Provide the (X, Y) coordinate of the cell's center where the given text is located.  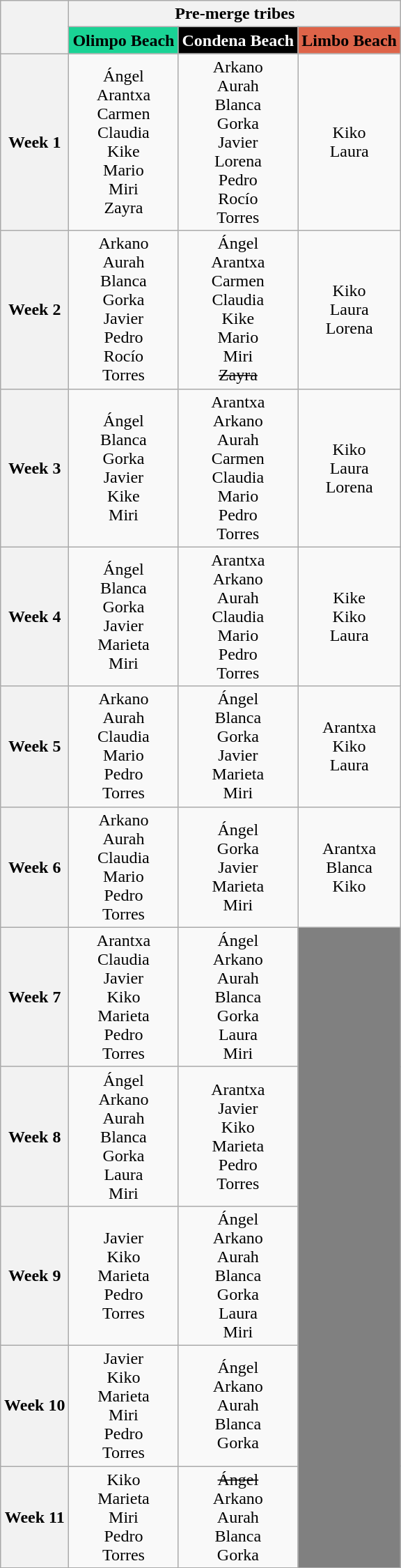
KikoMarietaMiriPedroTorres (124, 1516)
Ángel ArkanoAurahBlancaGorka (238, 1516)
ÁngelArkanoAurahBlancaGorka (238, 1406)
Week 8 (35, 1136)
ArantxaClaudiaJavierKikoMarietaPedroTorres (124, 997)
Week 7 (35, 997)
Condena Beach (238, 40)
ÁngelGorkaJavierMarietaMiri (238, 867)
ArantxaJavierKikoMarietaPedroTorres (238, 1136)
Pre-merge tribes (235, 14)
JavierKikoMarietaPedroTorres (124, 1275)
KikeKikoLaura (349, 616)
Week 2 (35, 309)
Week 10 (35, 1406)
ArkanoAurahBlancaGorkaJavierPedroRocíoTorres (124, 309)
Week 3 (35, 468)
Week 1 (35, 142)
ArantxaArkanoAurahCarmenClaudiaMarioPedroTorres (238, 468)
Week 6 (35, 867)
Olimpo Beach (124, 40)
Week 4 (35, 616)
ÁngelBlancaGorkaJavierKikeMiri (124, 468)
KikoLaura (349, 142)
Limbo Beach (349, 40)
Week 5 (35, 747)
ÁngelArantxaCarmenClaudiaKikeMarioMiri Zayra (238, 309)
JavierKikoMarietaMiriPedroTorres (124, 1406)
Week 11 (35, 1516)
ÁngelArantxaCarmenClaudiaKikeMarioMiriZayra (124, 142)
ArantxaKikoLaura (349, 747)
Week 9 (35, 1275)
ArantxaBlancaKiko (349, 867)
ArantxaArkanoAurahClaudiaMarioPedroTorres (238, 616)
ArkanoAurahBlancaGorkaJavierLorenaPedroRocíoTorres (238, 142)
